For the text-containing cell, return its midpoint in (x, y) coordinate format. 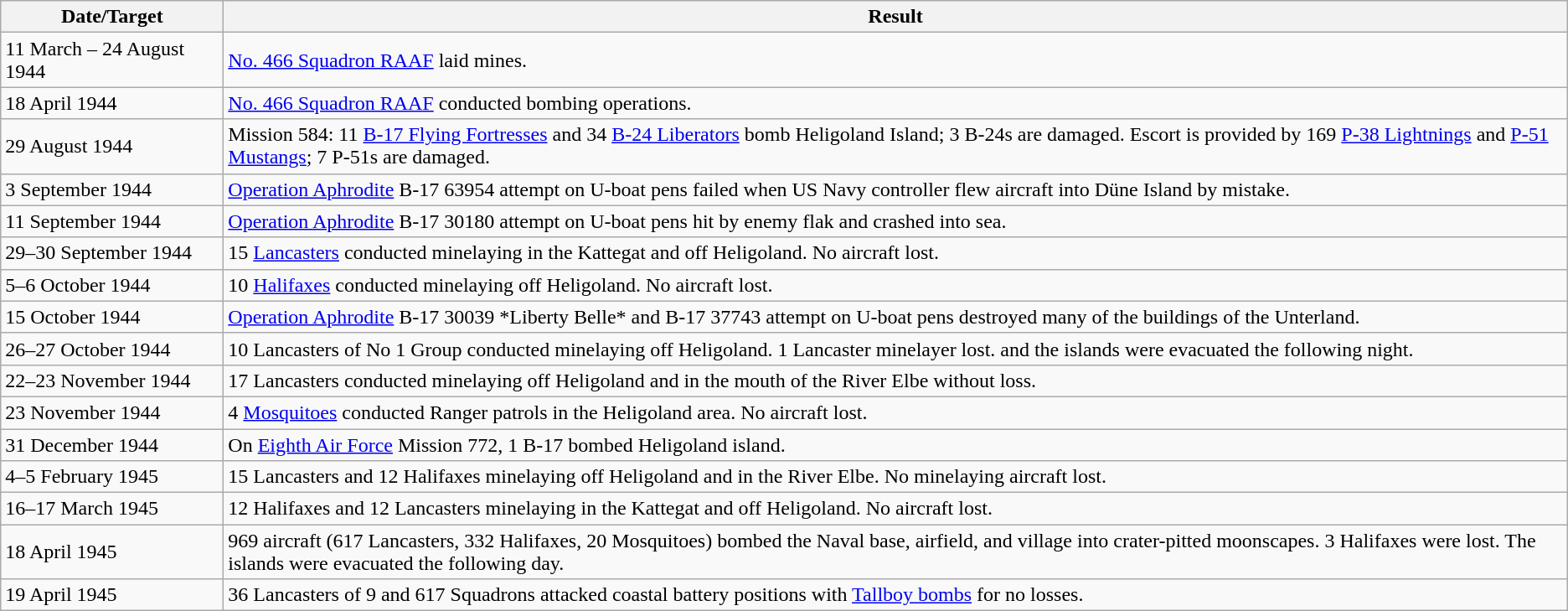
Result (895, 17)
4–5 February 1945 (112, 477)
16–17 March 1945 (112, 509)
Operation Aphrodite B-17 63954 attempt on U-boat pens failed when US Navy controller flew aircraft into Düne Island by mistake. (895, 189)
15 Lancasters and 12 Halifaxes minelaying off Heligoland and in the River Elbe. No minelaying aircraft lost. (895, 477)
29 August 1944 (112, 146)
12 Halifaxes and 12 Lancasters minelaying in the Kattegat and off Heligoland. No aircraft lost. (895, 509)
No. 466 Squadron RAAF conducted bombing operations. (895, 103)
11 September 1944 (112, 221)
19 April 1945 (112, 595)
36 Lancasters of 9 and 617 Squadrons attacked coastal battery positions with Tallboy bombs for no losses. (895, 595)
22–23 November 1944 (112, 381)
18 April 1944 (112, 103)
15 Lancasters conducted minelaying in the Kattegat and off Heligoland. No aircraft lost. (895, 253)
Operation Aphrodite B-17 30180 attempt on U-boat pens hit by enemy flak and crashed into sea. (895, 221)
26–27 October 1944 (112, 349)
4 Mosquitoes conducted Ranger patrols in the Heligoland area. No aircraft lost. (895, 412)
29–30 September 1944 (112, 253)
23 November 1944 (112, 412)
17 Lancasters conducted minelaying off Heligoland and in the mouth of the River Elbe without loss. (895, 381)
Operation Aphrodite B-17 30039 *Liberty Belle* and B-17 37743 attempt on U-boat pens destroyed many of the buildings of the Unterland. (895, 317)
11 March – 24 August 1944 (112, 60)
15 October 1944 (112, 317)
3 September 1944 (112, 189)
5–6 October 1944 (112, 285)
18 April 1945 (112, 551)
31 December 1944 (112, 445)
Date/Target (112, 17)
No. 466 Squadron RAAF laid mines. (895, 60)
10 Lancasters of No 1 Group conducted minelaying off Heligoland. 1 Lancaster minelayer lost. and the islands were evacuated the following night. (895, 349)
10 Halifaxes conducted minelaying off Heligoland. No aircraft lost. (895, 285)
On Eighth Air Force Mission 772, 1 B-17 bombed Heligoland island. (895, 445)
